Extract the [x, y] coordinate from the center of the cell holding the provided text.  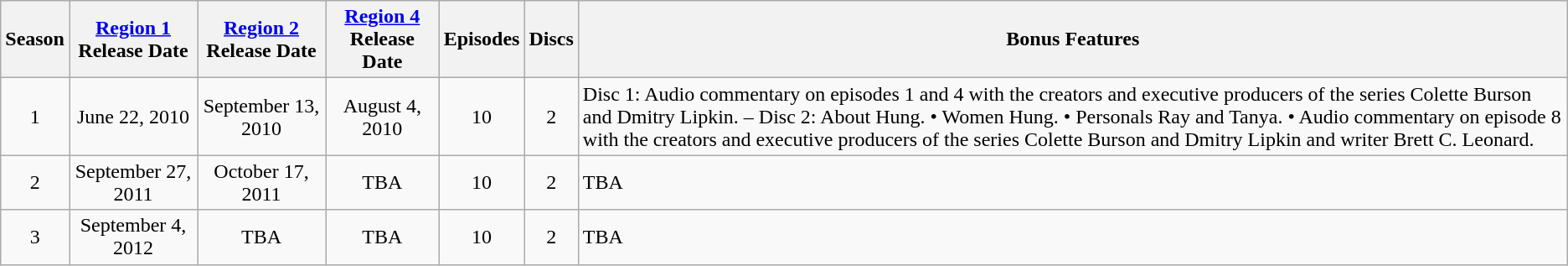
Region 1 Release Date [132, 39]
September 27, 2011 [132, 183]
October 17, 2011 [261, 183]
Region 4 Release Date [382, 39]
June 22, 2010 [132, 117]
Bonus Features [1072, 39]
Discs [551, 39]
3 [35, 237]
Episodes [482, 39]
September 13, 2010 [261, 117]
August 4, 2010 [382, 117]
September 4, 2012 [132, 237]
1 [35, 117]
Region 2 Release Date [261, 39]
Season [35, 39]
